Locate the cell with the specified text and output its (X, Y) center coordinate. 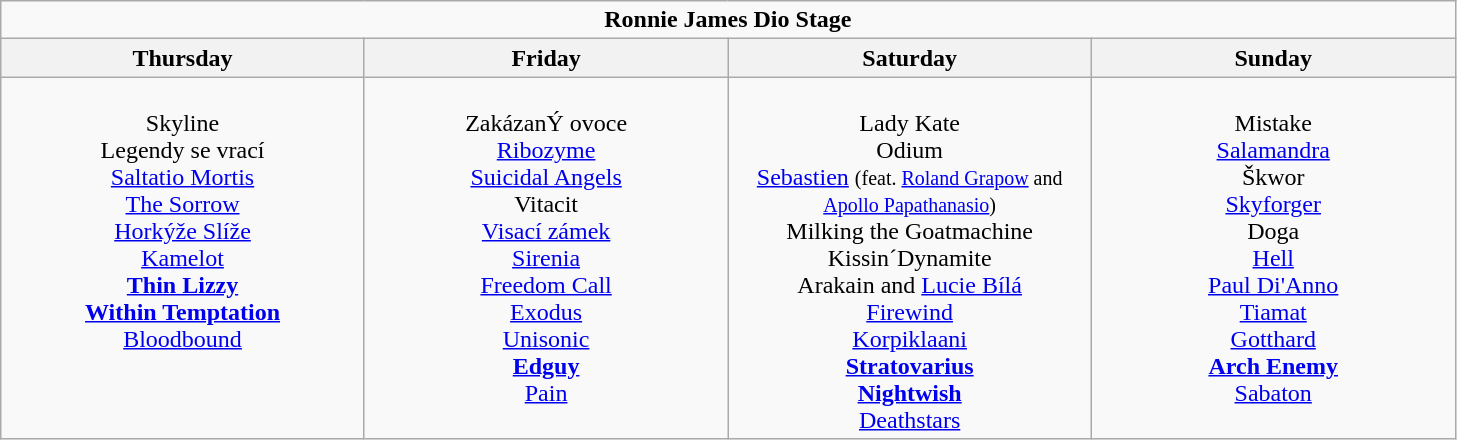
Thursday (183, 58)
Friday (546, 58)
Saturday (910, 58)
Ronnie James Dio Stage (728, 20)
Sunday (1273, 58)
Mistake Salamandra Škwor Skyforger Doga Hell Paul Di'Anno Tiamat Gotthard Arch Enemy Sabaton (1273, 258)
Skyline Legendy se vrací Saltatio Mortis The Sorrow Horkýže Slíže Kamelot Thin Lizzy Within Temptation Bloodbound (183, 258)
ZakázanÝ ovoce Ribozyme Suicidal Angels Vitacit Visací zámek Sirenia Freedom Call Exodus Unisonic Edguy Pain (546, 258)
